Search for the cell housing the specified text and yield its (X, Y) center coordinate. 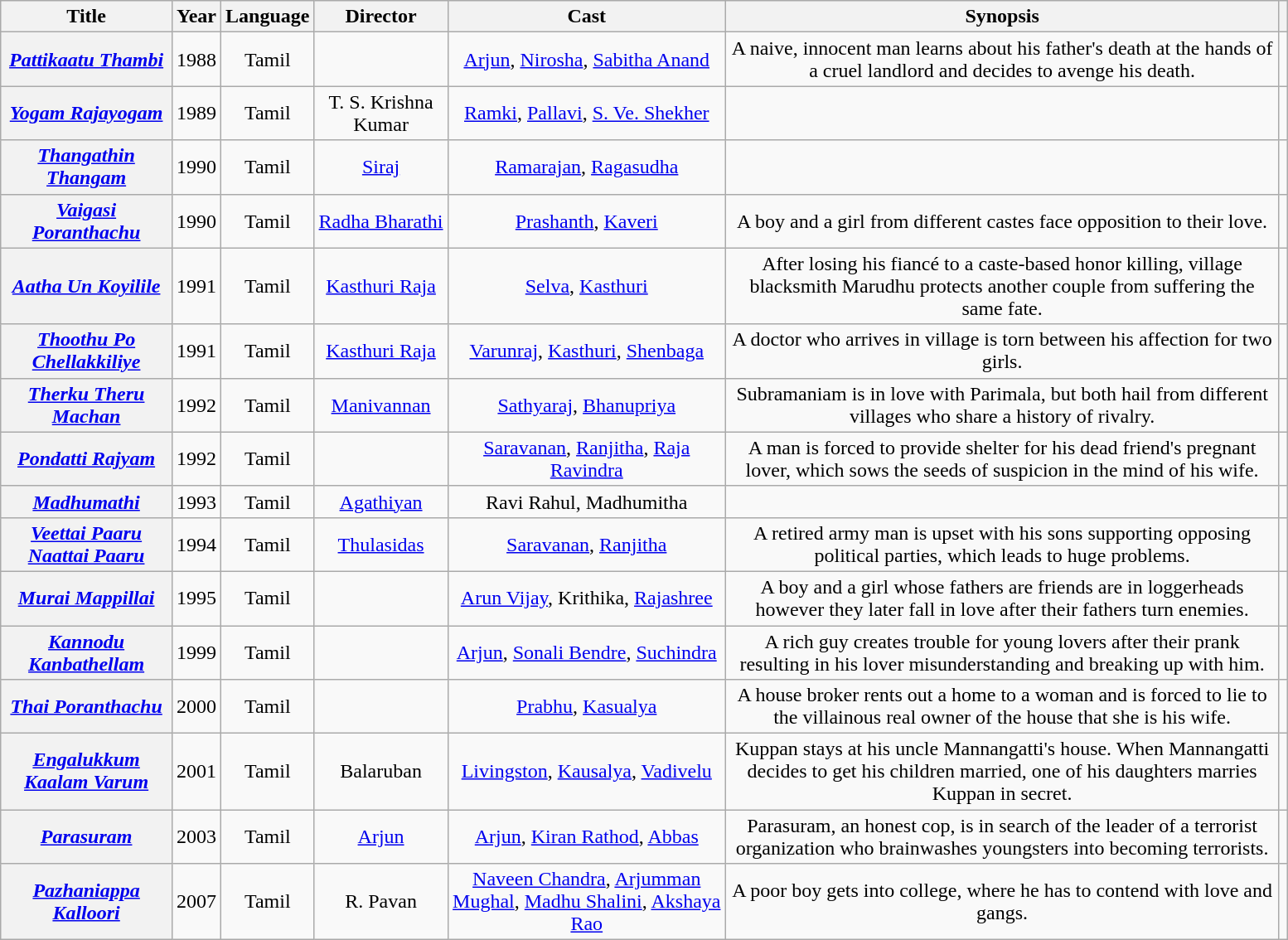
Thai Poranthachu (86, 706)
Pazhaniappa Kalloori (86, 902)
1988 (196, 60)
Cast (587, 17)
Saravanan, Ranjitha (587, 544)
2001 (196, 772)
Kannodu Kanbathellam (86, 652)
Pattikaatu Thambi (86, 60)
T. S. Krishna Kumar (381, 113)
Livingston, Kausalya, Vadivelu (587, 772)
A poor boy gets into college, where he has to contend with love and gangs. (1001, 902)
Title (86, 17)
A naive, innocent man learns about his father's death at the hands of a cruel landlord and decides to avenge his death. (1001, 60)
Veettai Paaru Naattai Paaru (86, 544)
Saravanan, Ranjitha, Raja Ravindra (587, 459)
Ramarajan, Ragasudha (587, 167)
Language (268, 17)
1993 (196, 501)
Arjun, Sonali Bendre, Suchindra (587, 652)
Subramaniam is in love with Parimala, but both hail from different villages who share a history of rivalry. (1001, 405)
Arjun, Kiran Rathod, Abbas (587, 837)
Siraj (381, 167)
After losing his fiancé to a caste-based honor killing, village blacksmith Marudhu protects another couple from suffering the same fate. (1001, 286)
A house broker rents out a home to a woman and is forced to lie to the villainous real owner of the house that she is his wife. (1001, 706)
2003 (196, 837)
A boy and a girl from different castes face opposition to their love. (1001, 220)
Selva, Kasthuri (587, 286)
Radha Bharathi (381, 220)
Thoothu Po Chellakkiliye (86, 351)
Murai Mappillai (86, 598)
Parasuram (86, 837)
Yogam Rajayogam (86, 113)
Prashanth, Kaveri (587, 220)
Therku Theru Machan (86, 405)
Madhumathi (86, 501)
Vaigasi Poranthachu (86, 220)
Thangathin Thangam (86, 167)
2000 (196, 706)
A rich guy creates trouble for young lovers after their prank resulting in his lover misunderstanding and breaking up with him. (1001, 652)
Arjun (381, 837)
1995 (196, 598)
1989 (196, 113)
Director (381, 17)
A doctor who arrives in village is torn between his affection for two girls. (1001, 351)
1999 (196, 652)
Synopsis (1001, 17)
Engalukkum Kaalam Varum (86, 772)
Kuppan stays at his uncle Mannangatti's house. When Mannangatti decides to get his children married, one of his daughters marries Kuppan in secret. (1001, 772)
Arjun, Nirosha, Sabitha Anand (587, 60)
Aatha Un Koyilile (86, 286)
A retired army man is upset with his sons supporting opposing political parties, which leads to huge problems. (1001, 544)
Thulasidas (381, 544)
Arun Vijay, Krithika, Rajashree (587, 598)
2007 (196, 902)
A boy and a girl whose fathers are friends are in loggerheads however they later fall in love after their fathers turn enemies. (1001, 598)
A man is forced to provide shelter for his dead friend's pregnant lover, which sows the seeds of suspicion in the mind of his wife. (1001, 459)
Pondatti Rajyam (86, 459)
Balaruban (381, 772)
Ramki, Pallavi, S. Ve. Shekher (587, 113)
Prabhu, Kasualya (587, 706)
Varunraj, Kasthuri, Shenbaga (587, 351)
Parasuram, an honest cop, is in search of the leader of a terrorist organization who brainwashes youngsters into becoming terrorists. (1001, 837)
Manivannan (381, 405)
Naveen Chandra, Arjumman Mughal, Madhu Shalini, Akshaya Rao (587, 902)
Ravi Rahul, Madhumitha (587, 501)
R. Pavan (381, 902)
Agathiyan (381, 501)
1994 (196, 544)
Year (196, 17)
Sathyaraj, Bhanupriya (587, 405)
